Return the [x, y] coordinate for the center point of the cell that contains the specified text.  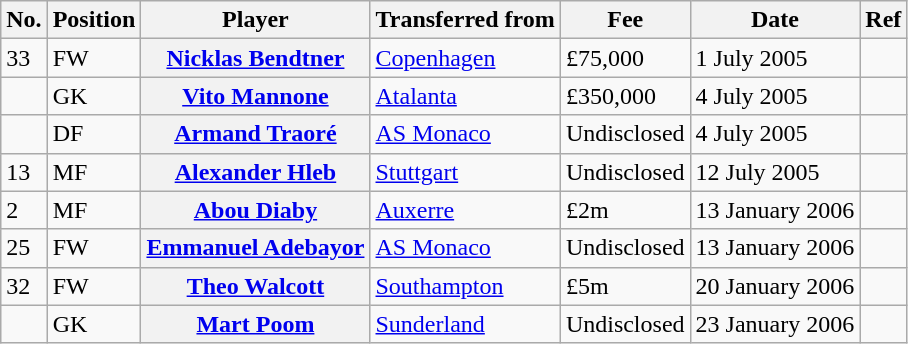
Southampton [465, 286]
25 [24, 248]
Nicklas Bendtner [256, 58]
23 January 2006 [775, 324]
No. [24, 20]
Theo Walcott [256, 286]
Player [256, 20]
£2m [625, 210]
Atalanta [465, 96]
Position [94, 20]
Fee [625, 20]
Auxerre [465, 210]
Stuttgart [465, 172]
13 [24, 172]
£75,000 [625, 58]
Date [775, 20]
Transferred from [465, 20]
Abou Diaby [256, 210]
DF [94, 134]
£350,000 [625, 96]
20 January 2006 [775, 286]
Sunderland [465, 324]
Emmanuel Adebayor [256, 248]
Armand Traoré [256, 134]
12 July 2005 [775, 172]
2 [24, 210]
Copenhagen [465, 58]
Mart Poom [256, 324]
32 [24, 286]
33 [24, 58]
Alexander Hleb [256, 172]
Vito Mannone [256, 96]
Ref [884, 20]
1 July 2005 [775, 58]
£5m [625, 286]
